Locate the cell with the specified text and output its (x, y) center coordinate. 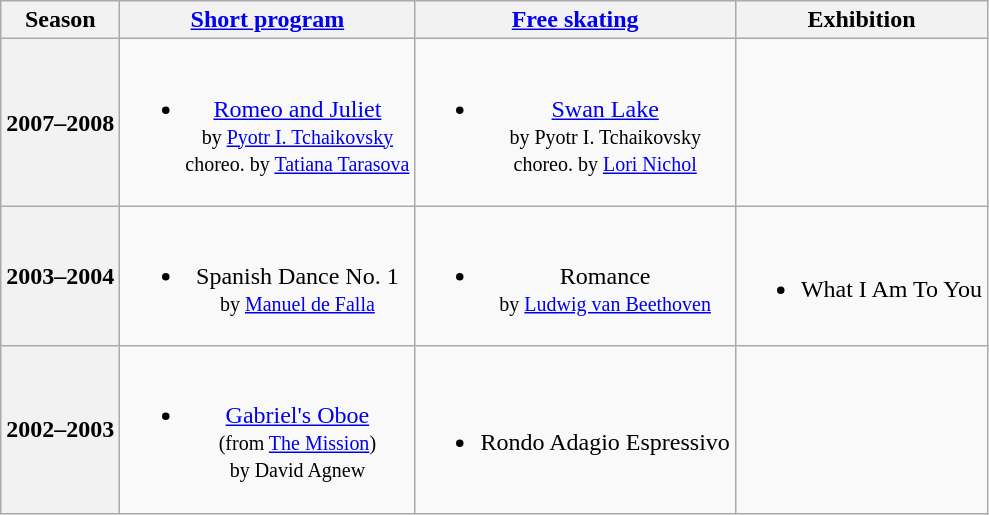
Rondo Adagio Espressivo (575, 430)
Season (60, 20)
Romeo and Juliet by Pyotr I. Tchaikovsky choreo. by Tatiana Tarasova (268, 122)
2003–2004 (60, 276)
Romance by Ludwig van Beethoven (575, 276)
Short program (268, 20)
Gabriel's Oboe (from The Mission) by David Agnew (268, 430)
Spanish Dance No. 1 by Manuel de Falla (268, 276)
Free skating (575, 20)
Exhibition (861, 20)
What I Am To You (861, 276)
2002–2003 (60, 430)
Swan Lake by Pyotr I. Tchaikovsky choreo. by Lori Nichol (575, 122)
2007–2008 (60, 122)
